Detect which cell encompasses the target text, then output its [x, y] center coordinate. 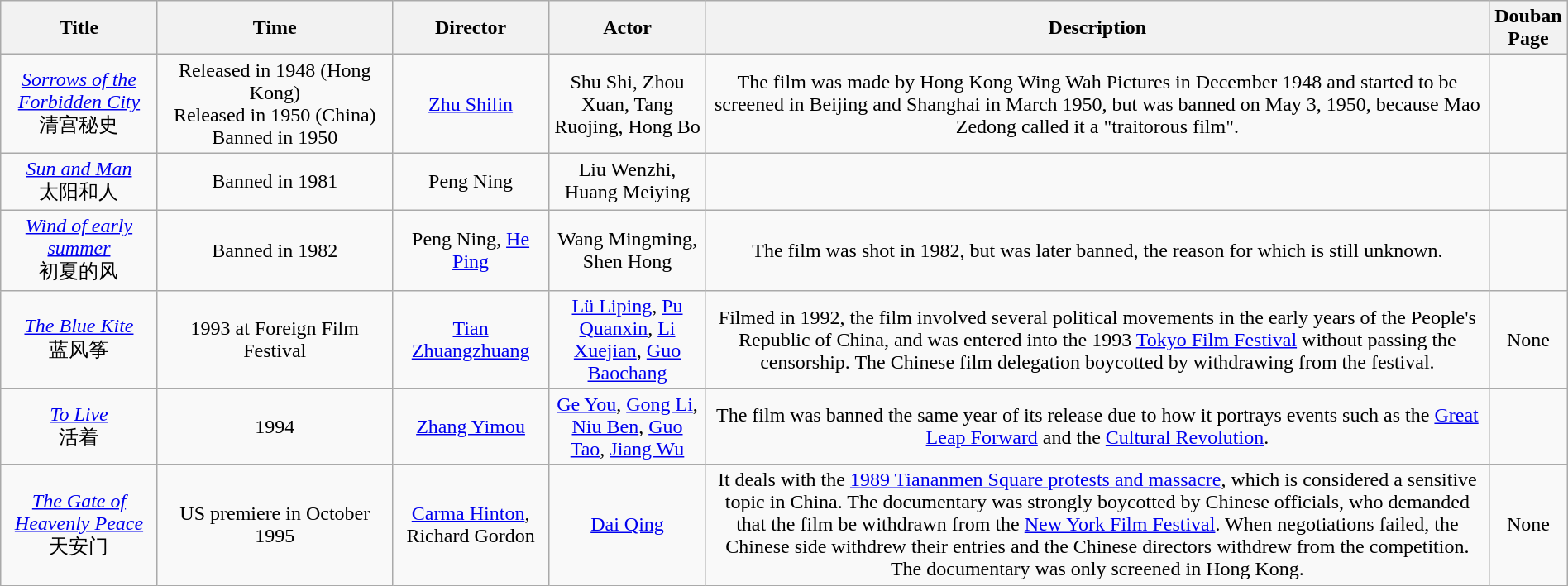
Actor [627, 28]
Peng Ning, He Ping [470, 250]
Zhang Yimou [470, 426]
Title [79, 28]
Carma Hinton, Richard Gordon [470, 525]
Zhu Shilin [470, 104]
US premiere in October 1995 [275, 525]
Peng Ning [470, 182]
Lü Liping, Pu Quanxin, Li Xuejian, Guo Baochang [627, 339]
Liu Wenzhi, Huang Meiying [627, 182]
Director [470, 28]
Tian Zhuangzhuang [470, 339]
The Gate of Heavenly Peace天安门 [79, 525]
Douban Page [1528, 28]
Wind of early summer初夏的风 [79, 250]
Time [275, 28]
Banned in 1981 [275, 182]
Shu Shi, Zhou Xuan, Tang Ruojing, Hong Bo [627, 104]
1994 [275, 426]
To Live活着 [79, 426]
Wang Mingming, Shen Hong [627, 250]
Ge You, Gong Li, Niu Ben, Guo Tao, Jiang Wu [627, 426]
Dai Qing [627, 525]
Description [1097, 28]
Banned in 1982 [275, 250]
The film was banned the same year of its release due to how it portrays events such as the Great Leap Forward and the Cultural Revolution. [1097, 426]
Sorrows of the Forbidden City清宫秘史 [79, 104]
Released in 1948 (Hong Kong)Released in 1950 (China)Banned in 1950 [275, 104]
Sun and Man太阳和人 [79, 182]
1993 at Foreign Film Festival [275, 339]
The Blue Kite蓝风筝 [79, 339]
The film was shot in 1982, but was later banned, the reason for which is still unknown. [1097, 250]
